Search for the cell housing the specified text and yield its [X, Y] center coordinate. 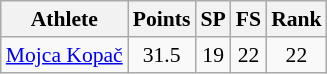
Athlete [64, 19]
FS [248, 19]
19 [212, 55]
31.5 [162, 55]
Rank [296, 19]
Points [162, 19]
SP [212, 19]
Mojca Kopač [64, 55]
